From the cell containing the given text, extract its center point as [x, y] coordinate. 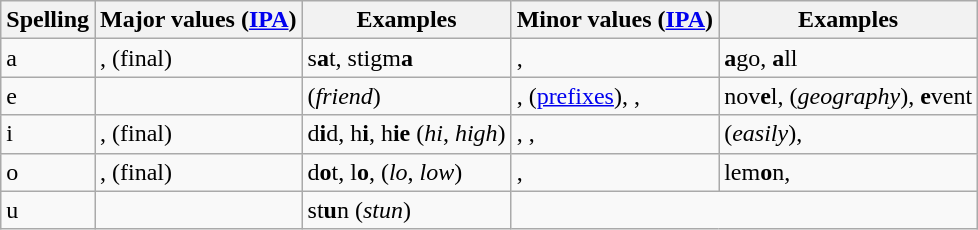
Minor values (IPA) [615, 20]
dot, lo, (lo, low) [406, 172]
novel, (geography), event [848, 96]
u [48, 210]
(easily), [848, 134]
Spelling [48, 20]
sat, stigma [406, 58]
ago, all [848, 58]
i [48, 134]
lemon, [848, 172]
(friend) [406, 96]
, , [615, 134]
a [48, 58]
stun (stun) [406, 210]
Major values (IPA) [198, 20]
did, hi, hie (hi, high) [406, 134]
, (prefixes), , [615, 96]
e [48, 96]
o [48, 172]
